Identify which cell holds the provided text, then report its (X, Y) central coordinate. 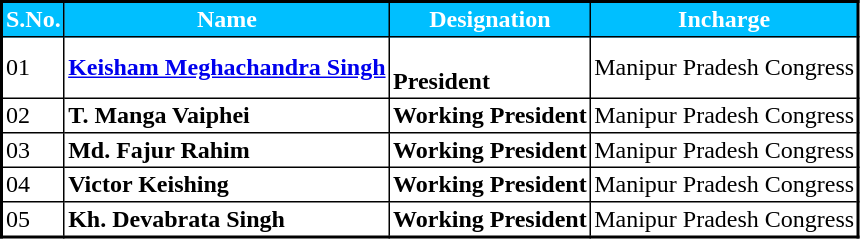
T. Manga Vaiphei (226, 115)
S.No. (34, 20)
Victor Keishing (226, 184)
President (490, 68)
Designation (490, 20)
Kh. Devabrata Singh (226, 220)
03 (34, 150)
04 (34, 184)
01 (34, 68)
Md. Fajur Rahim (226, 150)
Incharge (724, 20)
Keisham Meghachandra Singh (226, 68)
Name (226, 20)
05 (34, 220)
02 (34, 115)
